Detect which cell encompasses the target text, then output its [x, y] center coordinate. 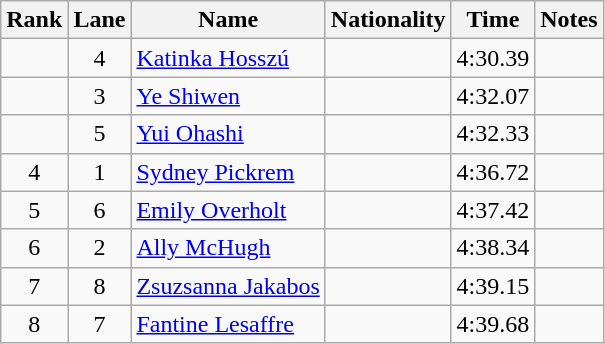
Ally McHugh [228, 248]
4:39.68 [493, 324]
1 [100, 172]
Nationality [388, 20]
4:38.34 [493, 248]
Lane [100, 20]
2 [100, 248]
Rank [34, 20]
Sydney Pickrem [228, 172]
4:30.39 [493, 58]
Time [493, 20]
3 [100, 96]
4:32.07 [493, 96]
Notes [569, 20]
Ye Shiwen [228, 96]
4:39.15 [493, 286]
Fantine Lesaffre [228, 324]
Name [228, 20]
Zsuzsanna Jakabos [228, 286]
4:36.72 [493, 172]
4:37.42 [493, 210]
4:32.33 [493, 134]
Emily Overholt [228, 210]
Katinka Hosszú [228, 58]
Yui Ohashi [228, 134]
